Find where the given text appears and provide that cell's center as [x, y] coordinate. 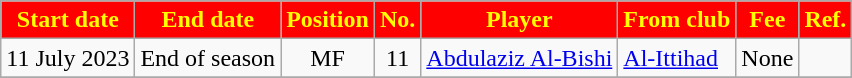
MF [328, 58]
Abdulaziz Al-Bishi [520, 58]
Position [328, 20]
End date [208, 20]
11 [397, 58]
Fee [768, 20]
End of season [208, 58]
Al-Ittihad [677, 58]
Ref. [826, 20]
None [768, 58]
From club [677, 20]
Start date [68, 20]
Player [520, 20]
11 July 2023 [68, 58]
No. [397, 20]
